Extract the [x, y] coordinate from the center of the cell holding the provided text.  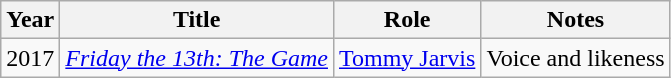
Tommy Jarvis [406, 58]
Voice and likeness [576, 58]
Year [30, 20]
Friday the 13th: The Game [197, 58]
Notes [576, 20]
2017 [30, 58]
Role [406, 20]
Title [197, 20]
